Return the (X, Y) coordinate for the center point of the cell that contains the specified text.  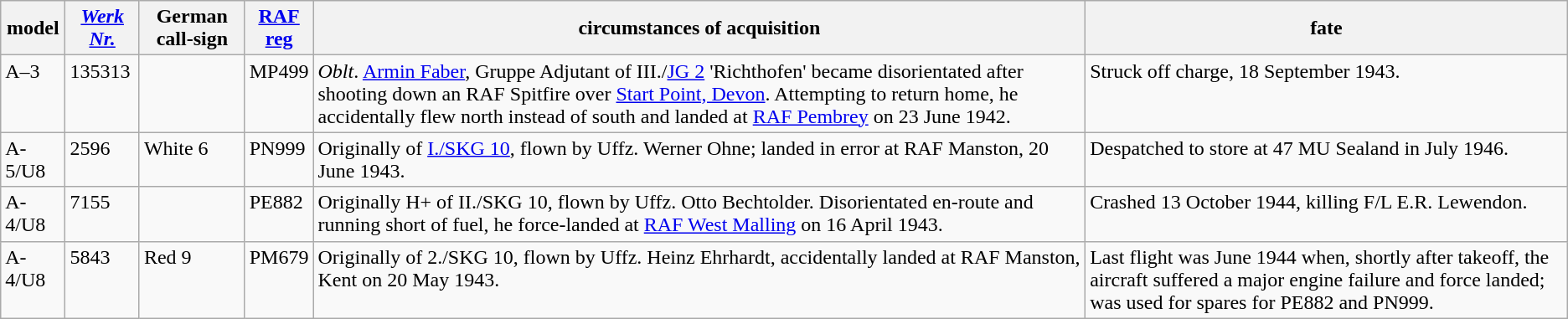
Despatched to store at 47 MU Sealand in July 1946. (1327, 159)
A–3 (34, 94)
PN999 (279, 159)
fate (1327, 28)
7155 (102, 214)
MP499 (279, 94)
5843 (102, 280)
model (34, 28)
2596 (102, 159)
RAFreg (279, 28)
PE882 (279, 214)
Originally of 2./SKG 10, flown by Uffz. Heinz Ehrhardt, accidentally landed at RAF Manston, Kent on 20 May 1943. (699, 280)
Struck off charge, 18 September 1943. (1327, 94)
Crashed 13 October 1944, killing F/L E.R. Lewendon. (1327, 214)
A-5/U8 (34, 159)
PM679 (279, 280)
Red 9 (192, 280)
135313 (102, 94)
Originally of I./SKG 10, flown by Uffz. Werner Ohne; landed in error at RAF Manston, 20 June 1943. (699, 159)
circumstances of acquisition (699, 28)
White 6 (192, 159)
Werk Nr. (102, 28)
German call-sign (192, 28)
